Scan for the cell matching the given text and deliver its [X, Y] coordinate at center. 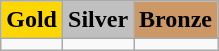
Gold [32, 20]
Silver [98, 20]
Bronze [176, 20]
